Detect which cell encompasses the target text, then output its (X, Y) center coordinate. 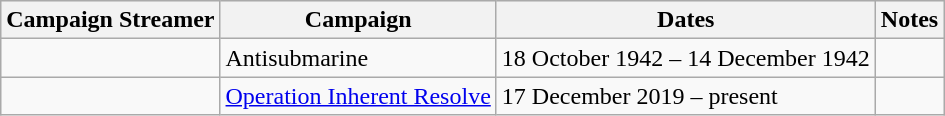
Antisubmarine (358, 58)
Operation Inherent Resolve (358, 96)
Campaign Streamer (110, 20)
Campaign (358, 20)
18 October 1942 – 14 December 1942 (686, 58)
Dates (686, 20)
17 December 2019 – present (686, 96)
Notes (909, 20)
